Search for the cell housing the specified text and yield its (X, Y) center coordinate. 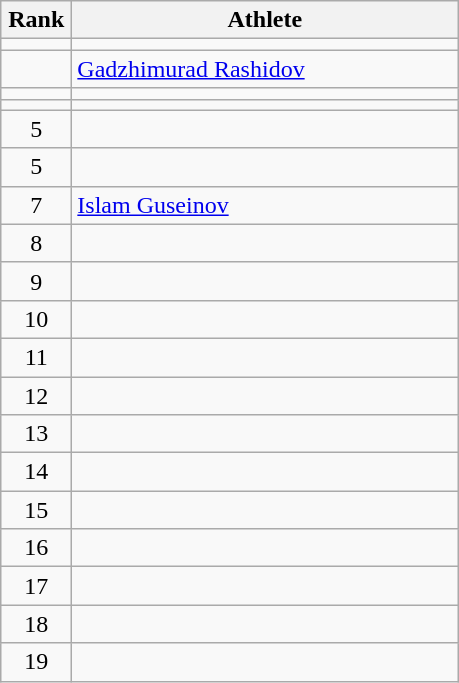
8 (36, 243)
14 (36, 472)
10 (36, 319)
7 (36, 205)
Rank (36, 20)
Islam Guseinov (265, 205)
13 (36, 434)
Athlete (265, 20)
15 (36, 510)
9 (36, 281)
19 (36, 662)
11 (36, 357)
Gadzhimurad Rashidov (265, 69)
17 (36, 586)
16 (36, 548)
18 (36, 624)
12 (36, 395)
